For the text-containing cell, return its midpoint in [x, y] coordinate format. 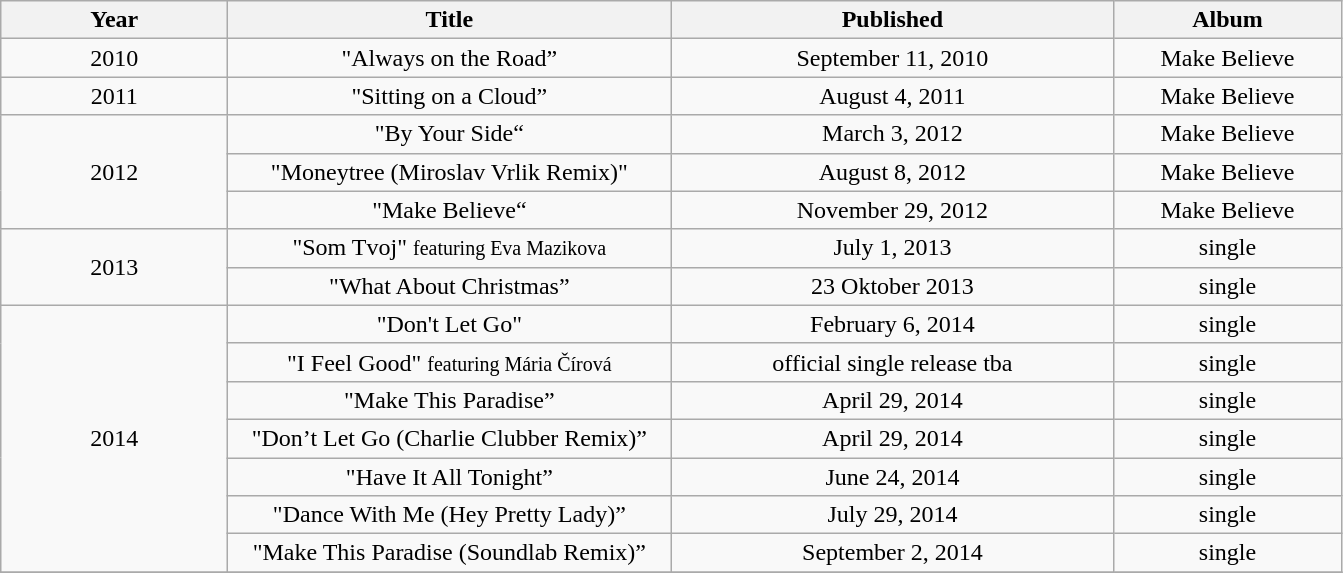
2012 [114, 172]
"Have It All Tonight” [450, 477]
"Moneytree (Miroslav Vrlik Remix)" [450, 172]
23 Oktober 2013 [892, 286]
November 29, 2012 [892, 210]
July 1, 2013 [892, 248]
September 2, 2014 [892, 553]
Title [450, 20]
March 3, 2012 [892, 134]
"Dance With Me (Hey Pretty Lady)” [450, 515]
Published [892, 20]
"By Your Side“ [450, 134]
September 11, 2010 [892, 58]
2014 [114, 438]
"Make Believe“ [450, 210]
February 6, 2014 [892, 324]
2011 [114, 96]
"Always on the Road” [450, 58]
Album [1228, 20]
"Don’t Let Go (Charlie Clubber Remix)” [450, 438]
"I Feel Good" featuring Mária Čírová [450, 362]
July 29, 2014 [892, 515]
August 8, 2012 [892, 172]
"Don't Let Go" [450, 324]
August 4, 2011 [892, 96]
Year [114, 20]
"What About Christmas” [450, 286]
2013 [114, 267]
"Make This Paradise (Soundlab Remix)” [450, 553]
2010 [114, 58]
June 24, 2014 [892, 477]
"Som Tvoj" featuring Eva Mazikova [450, 248]
official single release tba [892, 362]
"Make This Paradise” [450, 400]
"Sitting on a Cloud” [450, 96]
